Find where the given text appears and provide that cell's center as (X, Y) coordinate. 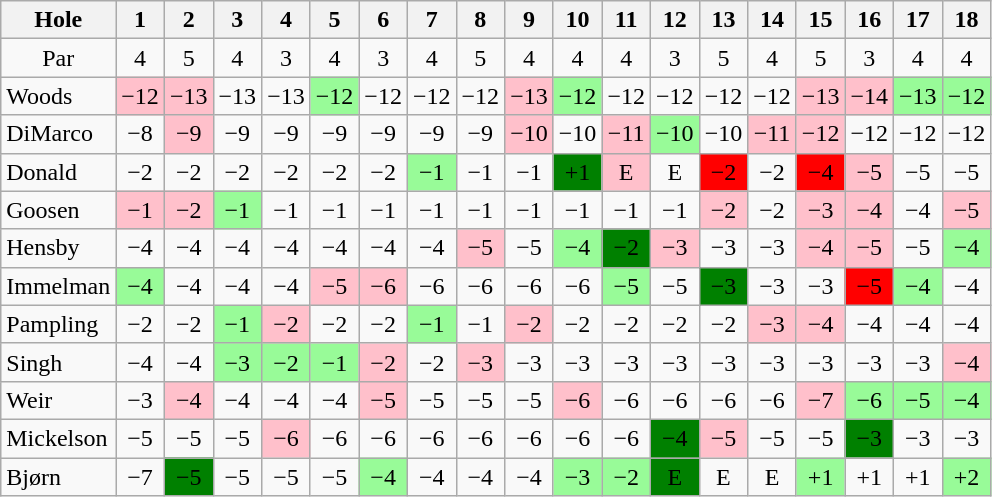
Donald (58, 172)
−14 (870, 96)
Singh (58, 362)
Woods (58, 96)
Par (58, 58)
Weir (58, 400)
11 (626, 20)
9 (530, 20)
15 (820, 20)
14 (772, 20)
18 (966, 20)
−8 (140, 134)
Mickelson (58, 438)
Pampling (58, 324)
Immelman (58, 286)
10 (578, 20)
7 (432, 20)
Hole (58, 20)
+2 (966, 477)
2 (188, 20)
12 (674, 20)
1 (140, 20)
Bjørn (58, 477)
Hensby (58, 248)
6 (384, 20)
Goosen (58, 210)
8 (480, 20)
DiMarco (58, 134)
17 (918, 20)
13 (724, 20)
16 (870, 20)
